Locate the cell with the specified text and output its [X, Y] center coordinate. 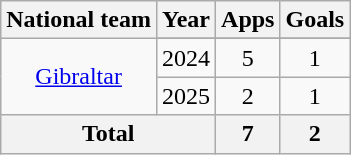
2024 [186, 58]
Year [186, 20]
Gibraltar [79, 77]
Apps [248, 20]
Total [108, 134]
2025 [186, 96]
National team [79, 20]
Goals [315, 20]
5 [248, 58]
7 [248, 134]
